Detect which cell encompasses the target text, then output its (x, y) center coordinate. 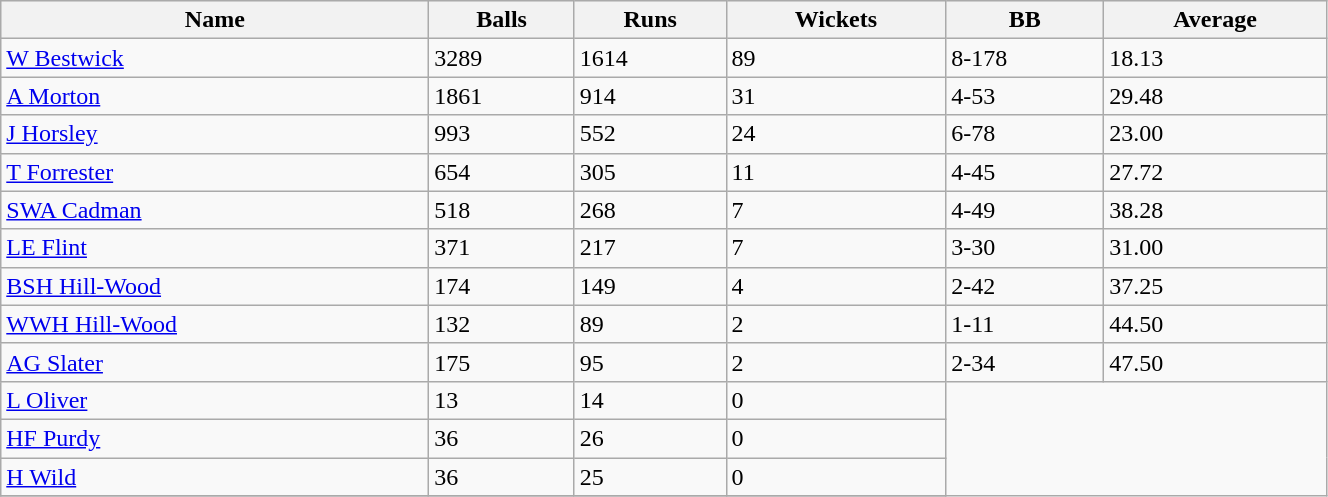
Balls (502, 20)
13 (502, 400)
18.13 (1216, 58)
914 (650, 96)
175 (502, 362)
BB (1025, 20)
371 (502, 248)
24 (836, 134)
44.50 (1216, 324)
LE Flint (215, 248)
1614 (650, 58)
38.28 (1216, 210)
3289 (502, 58)
25 (650, 477)
27.72 (1216, 172)
L Oliver (215, 400)
SWA Cadman (215, 210)
J Horsley (215, 134)
T Forrester (215, 172)
31.00 (1216, 248)
149 (650, 286)
Wickets (836, 20)
1861 (502, 96)
518 (502, 210)
23.00 (1216, 134)
95 (650, 362)
552 (650, 134)
4-53 (1025, 96)
8-178 (1025, 58)
W Bestwick (215, 58)
AG Slater (215, 362)
654 (502, 172)
11 (836, 172)
BSH Hill-Wood (215, 286)
6-78 (1025, 134)
31 (836, 96)
29.48 (1216, 96)
1-11 (1025, 324)
Average (1216, 20)
305 (650, 172)
47.50 (1216, 362)
268 (650, 210)
Name (215, 20)
14 (650, 400)
3-30 (1025, 248)
174 (502, 286)
26 (650, 438)
2-42 (1025, 286)
132 (502, 324)
A Morton (215, 96)
37.25 (1216, 286)
H Wild (215, 477)
217 (650, 248)
4-49 (1025, 210)
4 (836, 286)
4-45 (1025, 172)
Runs (650, 20)
WWH Hill-Wood (215, 324)
2-34 (1025, 362)
993 (502, 134)
HF Purdy (215, 438)
